Provide the (x, y) coordinate of the cell's center where the given text is located.  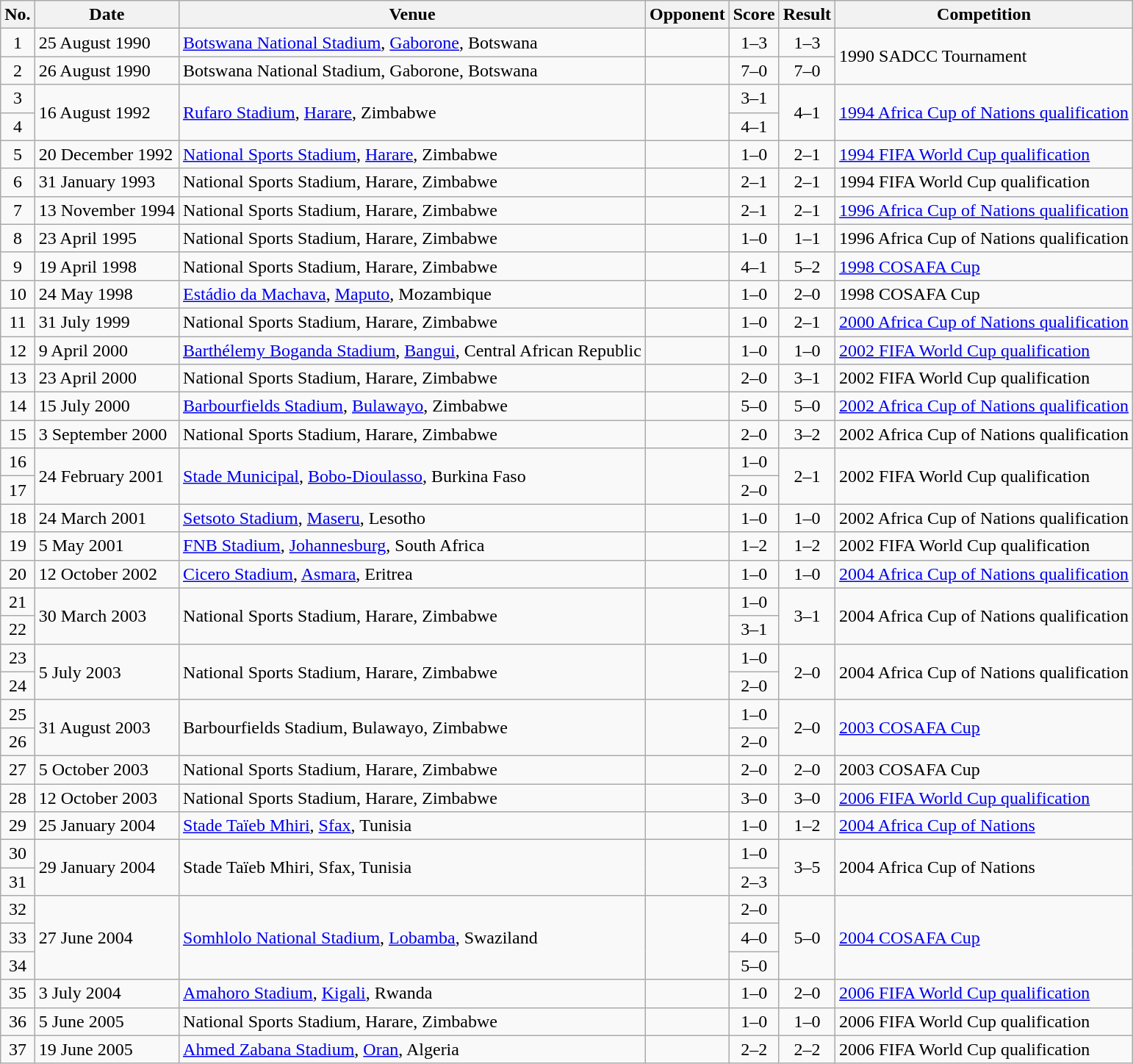
12 (18, 351)
15 (18, 434)
5–2 (807, 266)
30 (18, 854)
2004 COSAFA Cup (985, 938)
5 July 2003 (107, 672)
Estádio da Machava, Maputo, Mozambique (413, 294)
16 August 1992 (107, 112)
26 August 1990 (107, 71)
24 March 2001 (107, 518)
5 June 2005 (107, 1021)
Barthélemy Boganda Stadium, Bangui, Central African Republic (413, 351)
1–1 (807, 238)
15 July 2000 (107, 406)
29 January 2004 (107, 868)
34 (18, 966)
30 March 2003 (107, 616)
2–3 (754, 882)
5 (18, 154)
Opponent (687, 15)
31 August 2003 (107, 727)
24 February 2001 (107, 476)
2 (18, 71)
9 (18, 266)
5 May 2001 (107, 546)
1990 SADCC Tournament (985, 57)
No. (18, 15)
12 October 2003 (107, 797)
1 (18, 43)
31 (18, 882)
Rufaro Stadium, Harare, Zimbabwe (413, 112)
3 (18, 98)
24 May 1998 (107, 294)
6 (18, 182)
Setsoto Stadium, Maseru, Lesotho (413, 518)
24 (18, 686)
Stade Municipal, Bobo-Dioulasso, Burkina Faso (413, 476)
Score (754, 15)
7 (18, 210)
28 (18, 797)
8 (18, 238)
20 December 1992 (107, 154)
17 (18, 490)
37 (18, 1049)
23 April 1995 (107, 238)
27 (18, 769)
3 July 2004 (107, 993)
Result (807, 15)
Venue (413, 15)
31 July 1999 (107, 322)
26 (18, 741)
25 (18, 713)
32 (18, 910)
25 January 2004 (107, 826)
2000 Africa Cup of Nations qualification (985, 322)
14 (18, 406)
31 January 1993 (107, 182)
FNB Stadium, Johannesburg, South Africa (413, 546)
3 September 2000 (107, 434)
Somhlolo National Stadium, Lobamba, Swaziland (413, 938)
23 April 2000 (107, 378)
1994 Africa Cup of Nations qualification (985, 112)
12 October 2002 (107, 574)
13 November 1994 (107, 210)
10 (18, 294)
3–2 (807, 434)
36 (18, 1021)
35 (18, 993)
4–0 (754, 938)
19 June 2005 (107, 1049)
22 (18, 630)
16 (18, 462)
21 (18, 602)
Competition (985, 15)
20 (18, 574)
Cicero Stadium, Asmara, Eritrea (413, 574)
9 April 2000 (107, 351)
19 April 1998 (107, 266)
29 (18, 826)
Amahoro Stadium, Kigali, Rwanda (413, 993)
Date (107, 15)
25 August 1990 (107, 43)
4 (18, 126)
19 (18, 546)
Ahmed Zabana Stadium, Oran, Algeria (413, 1049)
3–5 (807, 868)
18 (18, 518)
23 (18, 658)
5 October 2003 (107, 769)
33 (18, 938)
11 (18, 322)
27 June 2004 (107, 938)
13 (18, 378)
